Provide the [x, y] coordinate of the cell's center where the given text is located.  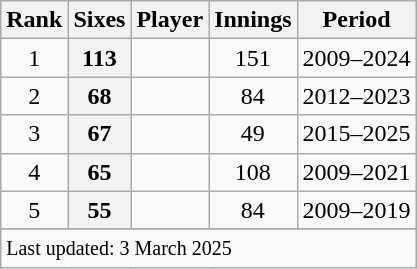
2009–2024 [356, 58]
2015–2025 [356, 134]
Sixes [100, 20]
Innings [253, 20]
49 [253, 134]
2012–2023 [356, 96]
65 [100, 172]
113 [100, 58]
108 [253, 172]
5 [34, 210]
Last updated: 3 March 2025 [208, 248]
55 [100, 210]
Rank [34, 20]
67 [100, 134]
4 [34, 172]
2009–2019 [356, 210]
Period [356, 20]
Player [170, 20]
3 [34, 134]
68 [100, 96]
2009–2021 [356, 172]
1 [34, 58]
2 [34, 96]
151 [253, 58]
